From the cell containing the given text, extract its center point as [X, Y] coordinate. 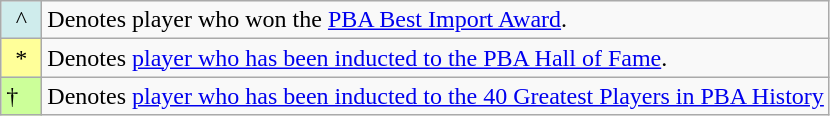
† [22, 96]
^ [22, 20]
Denotes player who has been inducted to the 40 Greatest Players in PBA History [436, 96]
Denotes player who has been inducted to the PBA Hall of Fame. [436, 58]
Denotes player who won the PBA Best Import Award. [436, 20]
* [22, 58]
